For the text-containing cell, return its midpoint in (X, Y) coordinate format. 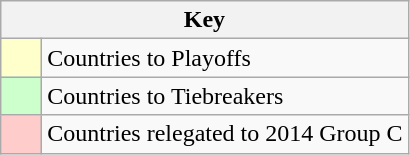
Key (204, 20)
Countries to Playoffs (225, 58)
Countries relegated to 2014 Group C (225, 134)
Countries to Tiebreakers (225, 96)
